Identify which cell holds the provided text, then report its (X, Y) central coordinate. 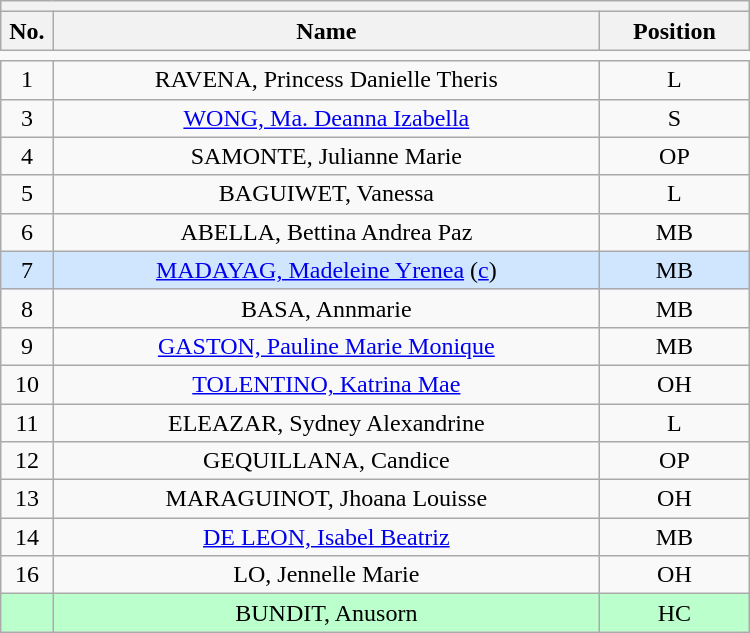
14 (27, 537)
5 (27, 194)
S (675, 118)
SAMONTE, Julianne Marie (326, 156)
No. (27, 31)
WONG, Ma. Deanna Izabella (326, 118)
HC (675, 613)
11 (27, 423)
DE LEON, Isabel Beatriz (326, 537)
ELEAZAR, Sydney Alexandrine (326, 423)
8 (27, 308)
16 (27, 575)
TOLENTINO, Katrina Mae (326, 384)
ABELLA, Bettina Andrea Paz (326, 232)
BAGUIWET, Vanessa (326, 194)
RAVENA, Princess Danielle Theris (326, 80)
3 (27, 118)
10 (27, 384)
4 (27, 156)
Position (675, 31)
GEQUILLANA, Candice (326, 461)
9 (27, 346)
MARAGUINOT, Jhoana Louisse (326, 499)
Name (326, 31)
MADAYAG, Madeleine Yrenea (c) (326, 270)
7 (27, 270)
BASA, Annmarie (326, 308)
1 (27, 80)
GASTON, Pauline Marie Monique (326, 346)
LO, Jennelle Marie (326, 575)
6 (27, 232)
BUNDIT, Anusorn (326, 613)
12 (27, 461)
13 (27, 499)
